Provide the (X, Y) coordinate of the cell's center where the given text is located.  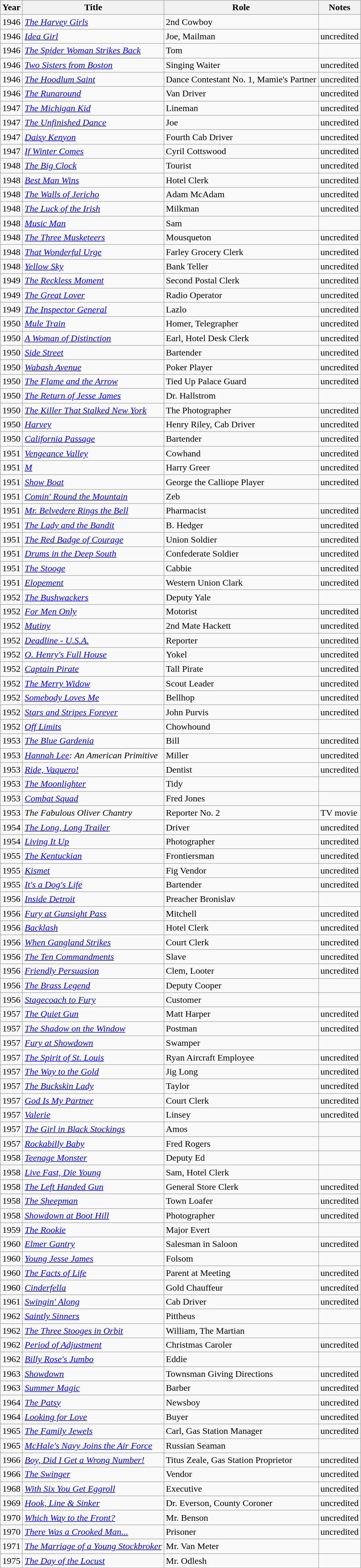
Russian Seaman (241, 1446)
Slave (241, 957)
Teenage Monster (93, 1158)
Mutiny (93, 626)
The Red Badge of Courage (93, 540)
Chowhound (241, 727)
There Was a Crooked Man... (93, 1532)
Fury at Gunsight Pass (93, 914)
Van Driver (241, 94)
Boy, Did I Get a Wrong Number! (93, 1460)
Titus Zeale, Gas Station Proprietor (241, 1460)
The Killer That Stalked New York (93, 410)
Kismet (93, 870)
Side Street (93, 353)
Two Sisters from Boston (93, 65)
Radio Operator (241, 295)
Off Limits (93, 727)
Fred Rogers (241, 1144)
Deputy Ed (241, 1158)
Cyril Cottswood (241, 151)
Elopement (93, 583)
Tourist (241, 165)
Billy Rose's Jumbo (93, 1359)
Mr. Odlesh (241, 1561)
Clem, Looter (241, 971)
Gold Chauffeur (241, 1287)
1968 (11, 1489)
The Quiet Gun (93, 1014)
B. Hedger (241, 525)
Saintly Sinners (93, 1316)
Matt Harper (241, 1014)
That Wonderful Urge (93, 252)
California Passage (93, 439)
Hannah Lee: An American Primitive (93, 755)
Dr. Hallstrom (241, 396)
The Runaround (93, 94)
Henry Riley, Cab Driver (241, 425)
Swingin' Along (93, 1302)
The Michigan Kid (93, 108)
Comin' Round the Mountain (93, 496)
The Way to the Gold (93, 1072)
Executive (241, 1489)
Mr. Belvedere Rings the Bell (93, 511)
Earl, Hotel Desk Clerk (241, 338)
The Lady and the Bandit (93, 525)
The Long, Long Trailer (93, 827)
Motorist (241, 611)
Fourth Cab Driver (241, 137)
Dance Contestant No. 1, Mamie's Partner (241, 79)
The Sheepman (93, 1201)
Deputy Cooper (241, 985)
Inside Detroit (93, 899)
The Reckless Moment (93, 281)
Postman (241, 1028)
Backlash (93, 928)
Swamper (241, 1043)
Mr. Benson (241, 1517)
Living It Up (93, 841)
Linsey (241, 1115)
Cabbie (241, 568)
Tidy (241, 784)
The Rookie (93, 1230)
Combat Squad (93, 798)
Joe (241, 122)
1959 (11, 1230)
Buyer (241, 1417)
Driver (241, 827)
Ride, Vaquero! (93, 770)
The Great Lover (93, 295)
Homer, Telegrapher (241, 324)
TV movie (339, 813)
Mule Train (93, 324)
Yellow Sky (93, 266)
Stars and Stripes Forever (93, 712)
Farley Grocery Clerk (241, 252)
1971 (11, 1546)
Bellhop (241, 698)
The Blue Gardenia (93, 741)
Summer Magic (93, 1388)
Joe, Mailman (241, 36)
Pittheus (241, 1316)
The Photographer (241, 410)
General Store Clerk (241, 1187)
Showdown (93, 1374)
The Ten Commandments (93, 957)
Notes (339, 8)
The Girl in Black Stockings (93, 1129)
2nd Cowboy (241, 22)
Ryan Aircraft Employee (241, 1057)
Which Way to the Front? (93, 1517)
Tall Pirate (241, 669)
Daisy Kenyon (93, 137)
The Fabulous Oliver Chantry (93, 813)
The Brass Legend (93, 985)
Amos (241, 1129)
George the Calliope Player (241, 482)
Newsboy (241, 1403)
Hook, Line & Sinker (93, 1503)
The Flame and the Arrow (93, 381)
God Is My Partner (93, 1101)
The Stooge (93, 568)
Christmas Caroler (241, 1345)
Dentist (241, 770)
If Winter Comes (93, 151)
Mr. Van Meter (241, 1546)
Deadline - U.S.A. (93, 640)
A Woman of Distinction (93, 338)
The Unfinished Dance (93, 122)
The Swinger (93, 1474)
Barber (241, 1388)
Major Evert (241, 1230)
Somebody Loves Me (93, 698)
Period of Adjustment (93, 1345)
Folsom (241, 1259)
The Shadow on the Window (93, 1028)
1961 (11, 1302)
Looking for Love (93, 1417)
Young Jesse James (93, 1259)
Idea Girl (93, 36)
Mousqueton (241, 238)
Show Boat (93, 482)
Rockabilly Baby (93, 1144)
Singing Waiter (241, 65)
The Harvey Girls (93, 22)
Cab Driver (241, 1302)
The Spirit of St. Louis (93, 1057)
Mitchell (241, 914)
Best Man Wins (93, 180)
Tied Up Palace Guard (241, 381)
Harvey (93, 425)
The Hoodlum Saint (93, 79)
M (93, 468)
Townsman Giving Directions (241, 1374)
Milkman (241, 209)
The Luck of the Irish (93, 209)
Lineman (241, 108)
Bill (241, 741)
Zeb (241, 496)
Year (11, 8)
Pharmacist (241, 511)
Prisoner (241, 1532)
Salesman in Saloon (241, 1244)
Stagecoach to Fury (93, 1000)
Western Union Clark (241, 583)
Friendly Persuasion (93, 971)
The Buckskin Lady (93, 1086)
1975 (11, 1561)
Deputy Yale (241, 597)
Bank Teller (241, 266)
Valerie (93, 1115)
Jig Long (241, 1072)
The Kentuckian (93, 856)
Eddie (241, 1359)
Cowhand (241, 453)
The Marriage of a Young Stockbroker (93, 1546)
McHale's Navy Joins the Air Force (93, 1446)
Vendor (241, 1474)
Adam McAdam (241, 195)
1969 (11, 1503)
Yokel (241, 655)
It's a Dog's Life (93, 885)
Tom (241, 51)
Drums in the Deep South (93, 554)
When Gangland Strikes (93, 942)
Lazlo (241, 309)
The Moonlighter (93, 784)
Fury at Showdown (93, 1043)
Taylor (241, 1086)
With Six You Get Eggroll (93, 1489)
Title (93, 8)
The Merry Widow (93, 683)
Fig Vendor (241, 870)
Showdown at Boot Hill (93, 1215)
Union Soldier (241, 540)
Scout Leader (241, 683)
For Men Only (93, 611)
John Purvis (241, 712)
Sam (241, 223)
The Three Musketeers (93, 238)
Town Loafer (241, 1201)
Role (241, 8)
The Day of the Locust (93, 1561)
Frontiersman (241, 856)
Confederate Soldier (241, 554)
Customer (241, 1000)
Live Fast, Die Young (93, 1172)
Vengeance Valley (93, 453)
Harry Greer (241, 468)
The Three Stooges in Orbit (93, 1330)
Preacher Bronislav (241, 899)
Fred Jones (241, 798)
The Bushwackers (93, 597)
Dr. Everson, County Coroner (241, 1503)
The Walls of Jericho (93, 195)
O. Henry's Full House (93, 655)
Music Man (93, 223)
Parent at Meeting (241, 1273)
Captain Pirate (93, 669)
The Big Clock (93, 165)
Reporter (241, 640)
The Facts of Life (93, 1273)
Elmer Gantry (93, 1244)
The Family Jewels (93, 1431)
Carl, Gas Station Manager (241, 1431)
The Inspector General (93, 309)
The Return of Jesse James (93, 396)
The Left Handed Gun (93, 1187)
The Patsy (93, 1403)
2nd Mate Hackett (241, 626)
Poker Player (241, 367)
Sam, Hotel Clerk (241, 1172)
The Spider Woman Strikes Back (93, 51)
Miller (241, 755)
Wabash Avenue (93, 367)
William, The Martian (241, 1330)
Second Postal Clerk (241, 281)
Cinderfella (93, 1287)
Reporter No. 2 (241, 813)
